Identify which cell holds the provided text, then report its [x, y] central coordinate. 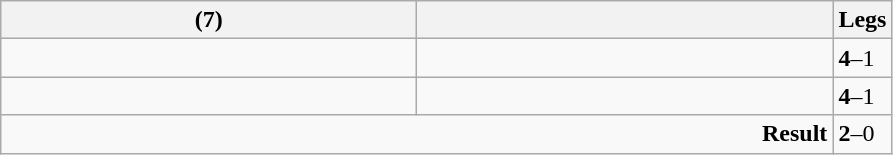
Legs [862, 20]
Result [417, 134]
2–0 [862, 134]
(7) [209, 20]
